Provide the [X, Y] coordinate of the cell's center where the given text is located.  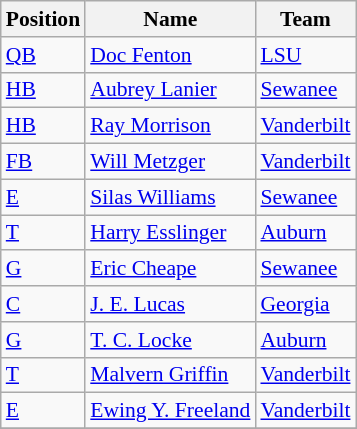
Silas Williams [170, 197]
Harry Esslinger [170, 233]
Malvern Griffin [170, 375]
J. E. Lucas [170, 304]
C [43, 304]
Will Metzger [170, 162]
FB [43, 162]
T. C. Locke [170, 340]
Eric Cheape [170, 269]
Ewing Y. Freeland [170, 411]
Ray Morrison [170, 126]
Position [43, 19]
Georgia [305, 304]
Name [170, 19]
Aubrey Lanier [170, 90]
QB [43, 55]
LSU [305, 55]
Doc Fenton [170, 55]
Team [305, 19]
